Detect which cell encompasses the target text, then output its (x, y) center coordinate. 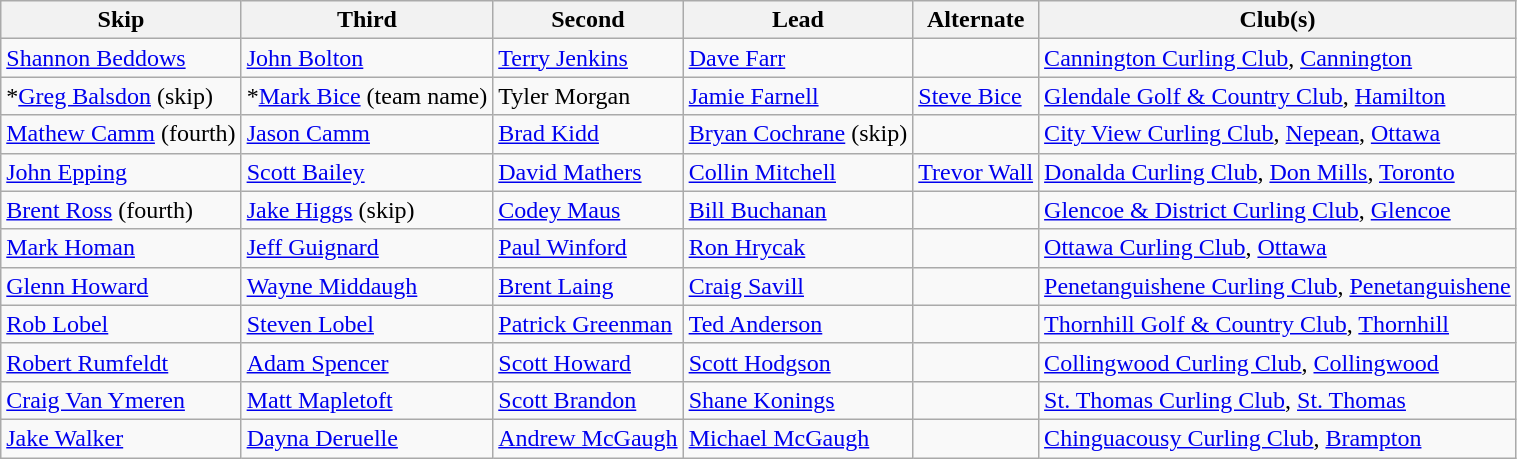
Trevor Wall (976, 172)
Third (367, 20)
Jake Higgs (skip) (367, 210)
Mark Homan (121, 248)
Jake Walker (121, 438)
City View Curling Club, Nepean, Ottawa (1278, 134)
John Epping (121, 172)
Bryan Cochrane (skip) (798, 134)
Brent Laing (588, 286)
Jason Camm (367, 134)
Mathew Camm (fourth) (121, 134)
Patrick Greenman (588, 324)
Paul Winford (588, 248)
*Greg Balsdon (skip) (121, 96)
Codey Maus (588, 210)
Adam Spencer (367, 362)
Craig Van Ymeren (121, 400)
Matt Mapletoft (367, 400)
Lead (798, 20)
Brad Kidd (588, 134)
Andrew McGaugh (588, 438)
Shannon Beddows (121, 58)
Ottawa Curling Club, Ottawa (1278, 248)
Jeff Guignard (367, 248)
Ron Hrycak (798, 248)
Scott Bailey (367, 172)
Collingwood Curling Club, Collingwood (1278, 362)
Donalda Curling Club, Don Mills, Toronto (1278, 172)
Tyler Morgan (588, 96)
John Bolton (367, 58)
Jamie Farnell (798, 96)
Michael McGaugh (798, 438)
Second (588, 20)
David Mathers (588, 172)
Steven Lobel (367, 324)
St. Thomas Curling Club, St. Thomas (1278, 400)
Rob Lobel (121, 324)
Terry Jenkins (588, 58)
Ted Anderson (798, 324)
Glenn Howard (121, 286)
Glencoe & District Curling Club, Glencoe (1278, 210)
Wayne Middaugh (367, 286)
Collin Mitchell (798, 172)
Alternate (976, 20)
Scott Howard (588, 362)
Glendale Golf & Country Club, Hamilton (1278, 96)
Robert Rumfeldt (121, 362)
Club(s) (1278, 20)
Cannington Curling Club, Cannington (1278, 58)
*Mark Bice (team name) (367, 96)
Penetanguishene Curling Club, Penetanguishene (1278, 286)
Shane Konings (798, 400)
Dayna Deruelle (367, 438)
Dave Farr (798, 58)
Brent Ross (fourth) (121, 210)
Scott Brandon (588, 400)
Skip (121, 20)
Chinguacousy Curling Club, Brampton (1278, 438)
Scott Hodgson (798, 362)
Craig Savill (798, 286)
Bill Buchanan (798, 210)
Steve Bice (976, 96)
Thornhill Golf & Country Club, Thornhill (1278, 324)
